Extract the (x, y) coordinate from the center of the cell holding the provided text.  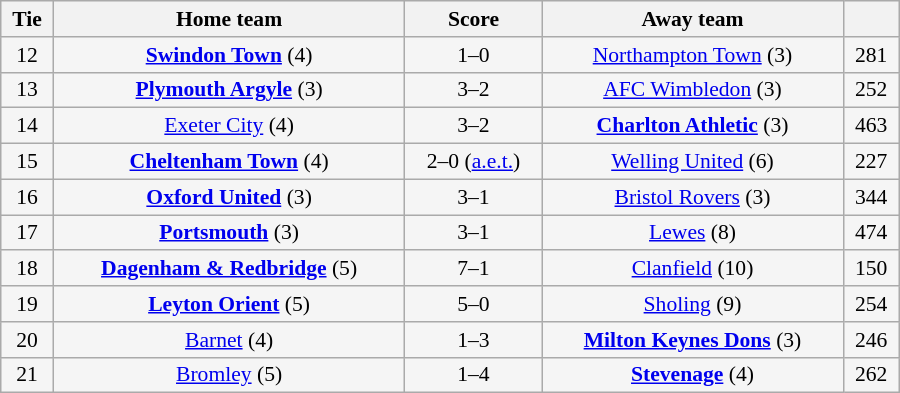
252 (871, 90)
Bromley (5) (229, 375)
Sholing (9) (692, 304)
Dagenham & Redbridge (5) (229, 269)
Tie (27, 19)
15 (27, 162)
1–3 (474, 340)
Lewes (8) (692, 233)
21 (27, 375)
Cheltenham Town (4) (229, 162)
Away team (692, 19)
Oxford United (3) (229, 197)
Score (474, 19)
16 (27, 197)
Milton Keynes Dons (3) (692, 340)
Clanfield (10) (692, 269)
246 (871, 340)
1–0 (474, 55)
19 (27, 304)
Northampton Town (3) (692, 55)
Stevenage (4) (692, 375)
Welling United (6) (692, 162)
474 (871, 233)
Portsmouth (3) (229, 233)
Bristol Rovers (3) (692, 197)
Leyton Orient (5) (229, 304)
281 (871, 55)
2–0 (a.e.t.) (474, 162)
AFC Wimbledon (3) (692, 90)
20 (27, 340)
7–1 (474, 269)
Charlton Athletic (3) (692, 126)
18 (27, 269)
262 (871, 375)
344 (871, 197)
1–4 (474, 375)
Home team (229, 19)
254 (871, 304)
5–0 (474, 304)
Exeter City (4) (229, 126)
Swindon Town (4) (229, 55)
13 (27, 90)
Plymouth Argyle (3) (229, 90)
227 (871, 162)
17 (27, 233)
12 (27, 55)
150 (871, 269)
Barnet (4) (229, 340)
14 (27, 126)
463 (871, 126)
